From the cell containing the given text, extract its center point as [x, y] coordinate. 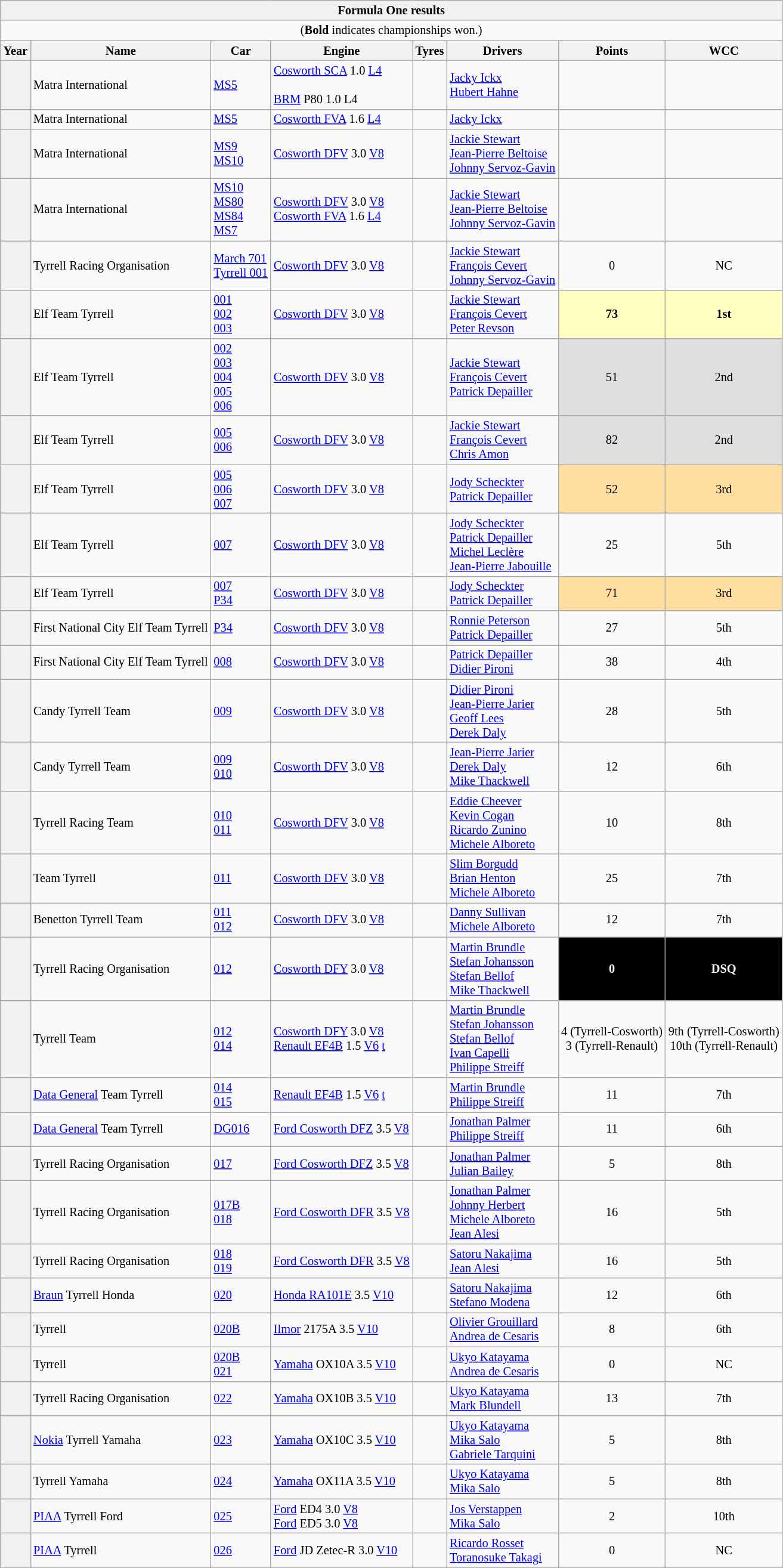
Jonathan Palmer Johnny Herbert Michele Alboreto Jean Alesi [502, 1212]
Points [612, 51]
009 [241, 711]
10 [612, 822]
71 [612, 593]
Year [16, 51]
Car [241, 51]
Eddie Cheever Kevin Cogan Ricardo Zunino Michele Alboreto [502, 822]
Jackie Stewart François Cevert Johnny Servoz-Gavin [502, 265]
PIAA Tyrrell Ford [120, 1516]
Jackie Stewart François Cevert Chris Amon [502, 440]
Jonathan Palmer Julian Bailey [502, 1164]
002003004005006 [241, 377]
011 [241, 879]
007 [241, 545]
(Bold indicates championships won.) [391, 30]
Cosworth DFV 3.0 V8 Cosworth FVA 1.6 L4 [342, 209]
Ricardo Rosset Toranosuke Takagi [502, 1550]
Honda RA101E 3.5 V10 [342, 1295]
Engine [342, 51]
Ukyo Katayama Mika Salo Gabriele Tarquini [502, 1440]
Jody Scheckter Patrick Depailler Michel Leclère Jean-Pierre Jabouille [502, 545]
Renault EF4B 1.5 V6 t [342, 1094]
Jackie Stewart François Cevert Peter Revson [502, 314]
026 [241, 1550]
Cosworth DFY 3.0 V8 [342, 969]
Jacky Ickx Hubert Hahne [502, 85]
4th [724, 662]
51 [612, 377]
Ukyo Katayama Mark Blundell [502, 1399]
Cosworth SCA 1.0 L4 BRM P80 1.0 L4 [342, 85]
28 [612, 711]
Yamaha OX10C 3.5 V10 [342, 1440]
Martin Brundle Philippe Streiff [502, 1094]
005006007 [241, 489]
007P34 [241, 593]
020B [241, 1329]
018019 [241, 1261]
009010 [241, 766]
Jos Verstappen Mika Salo [502, 1516]
Name [120, 51]
Jacky Ickx [502, 119]
017B018 [241, 1212]
DSQ [724, 969]
Ford ED4 3.0 V8Ford ED5 3.0 V8 [342, 1516]
73 [612, 314]
MS9MS10 [241, 154]
Drivers [502, 51]
024 [241, 1482]
Satoru Nakajima Jean Alesi [502, 1261]
52 [612, 489]
020 [241, 1295]
022 [241, 1399]
Ronnie Peterson Patrick Depailler [502, 628]
38 [612, 662]
DG016 [241, 1129]
Tyres [430, 51]
Ilmor 2175A 3.5 V10 [342, 1329]
011012 [241, 920]
PIAA Tyrrell [120, 1550]
Olivier Grouillard Andrea de Cesaris [502, 1329]
Martin Brundle Stefan Johansson Stefan Bellof Mike Thackwell [502, 969]
Patrick Depailler Didier Pironi [502, 662]
Cosworth FVA 1.6 L4 [342, 119]
020B021 [241, 1364]
Yamaha OX10A 3.5 V10 [342, 1364]
Jackie Stewart François Cevert Patrick Depailler [502, 377]
005006 [241, 440]
025 [241, 1516]
Ukyo Katayama Mika Salo [502, 1482]
9th (Tyrrell-Cosworth) 10th (Tyrrell-Renault) [724, 1039]
Ford JD Zetec-R 3.0 V10 [342, 1550]
014015 [241, 1094]
Tyrrell Team [120, 1039]
WCC [724, 51]
001002003 [241, 314]
1st [724, 314]
008 [241, 662]
012 [241, 969]
Jonathan Palmer Philippe Streiff [502, 1129]
Formula One results [391, 10]
Yamaha OX11A 3.5 V10 [342, 1482]
4 (Tyrrell-Cosworth) 3 (Tyrrell-Renault) [612, 1039]
Martin Brundle Stefan Johansson Stefan Bellof Ivan Capelli Philippe Streiff [502, 1039]
Yamaha OX10B 3.5 V10 [342, 1399]
Cosworth DFY 3.0 V8Renault EF4B 1.5 V6 t [342, 1039]
Tyrrell Racing Team [120, 822]
Team Tyrrell [120, 879]
March 701Tyrrell 001 [241, 265]
13 [612, 1399]
P34 [241, 628]
Slim Borgudd Brian Henton Michele Alboreto [502, 879]
023 [241, 1440]
Ukyo Katayama Andrea de Cesaris [502, 1364]
Tyrrell Yamaha [120, 1482]
012014 [241, 1039]
Benetton Tyrrell Team [120, 920]
Braun Tyrrell Honda [120, 1295]
Danny Sullivan Michele Alboreto [502, 920]
27 [612, 628]
Satoru Nakajima Stefano Modena [502, 1295]
017 [241, 1164]
MS10MS80MS84MS7 [241, 209]
8 [612, 1329]
010011 [241, 822]
Jean-Pierre Jarier Derek Daly Mike Thackwell [502, 766]
2 [612, 1516]
Nokia Tyrrell Yamaha [120, 1440]
82 [612, 440]
Didier Pironi Jean-Pierre Jarier Geoff Lees Derek Daly [502, 711]
10th [724, 1516]
